Return the (x, y) coordinate for the center point of the cell that contains the specified text.  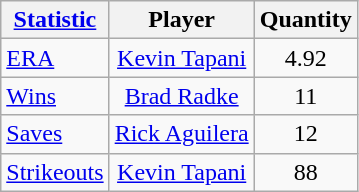
11 (306, 96)
88 (306, 172)
ERA (55, 58)
Quantity (306, 20)
Wins (55, 96)
Player (182, 20)
Rick Aguilera (182, 134)
12 (306, 134)
Strikeouts (55, 172)
4.92 (306, 58)
Brad Radke (182, 96)
Saves (55, 134)
Statistic (55, 20)
